Pinpoint the cell where the given text exists, returning its [x, y] midpoint coordinate. 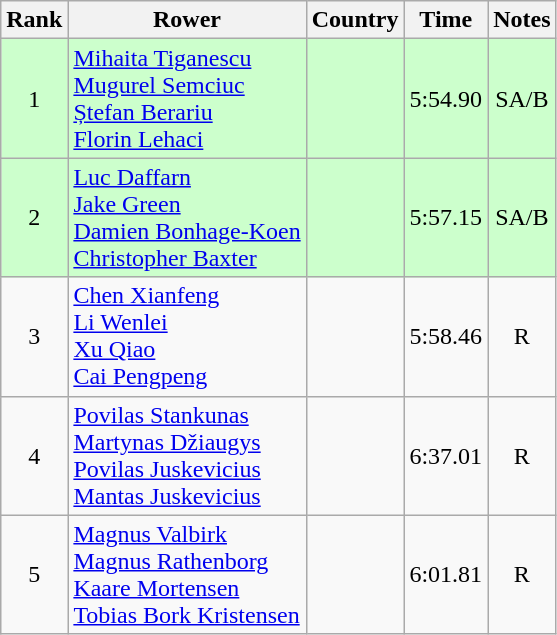
2 [34, 218]
6:01.81 [446, 574]
Mihaita TiganescuMugurel SemciucȘtefan BerariuFlorin Lehaci [187, 98]
Notes [522, 20]
5:57.15 [446, 218]
3 [34, 336]
5:54.90 [446, 98]
Povilas StankunasMartynas DžiaugysPovilas JuskeviciusMantas Juskevicius [187, 456]
5 [34, 574]
5:58.46 [446, 336]
6:37.01 [446, 456]
Country [355, 20]
Chen XianfengLi WenleiXu QiaoCai Pengpeng [187, 336]
Time [446, 20]
Luc DaffarnJake GreenDamien Bonhage-KoenChristopher Baxter [187, 218]
Magnus ValbirkMagnus RathenborgKaare MortensenTobias Bork Kristensen [187, 574]
Rower [187, 20]
4 [34, 456]
1 [34, 98]
Rank [34, 20]
